From the cell containing the given text, extract its center point as (x, y) coordinate. 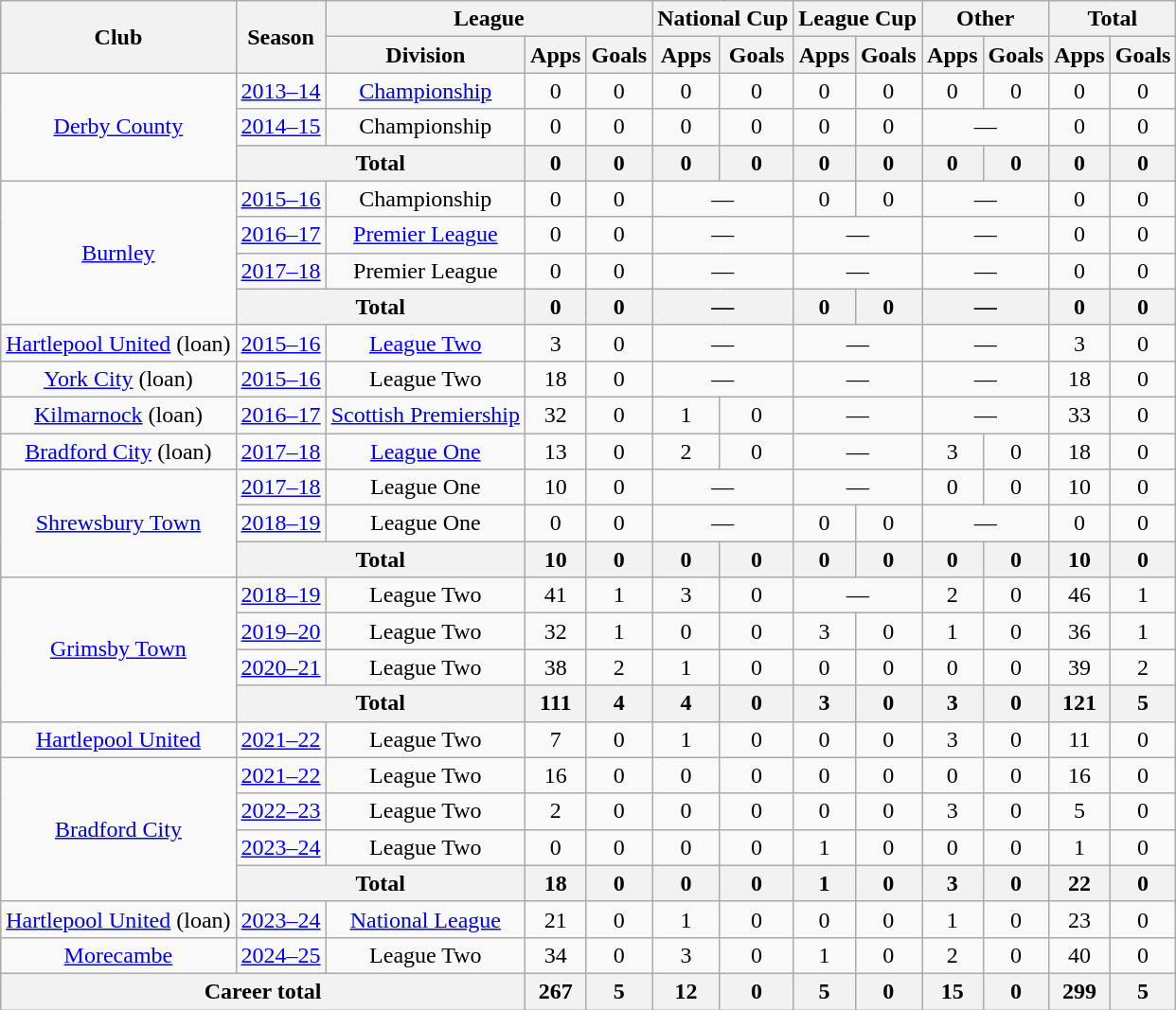
Season (280, 37)
Other (986, 19)
13 (556, 452)
Derby County (118, 127)
Hartlepool United (118, 739)
11 (1079, 739)
Shrewsbury Town (118, 523)
23 (1079, 919)
2019–20 (280, 631)
34 (556, 955)
15 (953, 991)
21 (556, 919)
12 (686, 991)
36 (1079, 631)
39 (1079, 667)
Club (118, 37)
46 (1079, 595)
York City (loan) (118, 379)
22 (1079, 883)
2013–14 (280, 91)
Grimsby Town (118, 649)
267 (556, 991)
National League (425, 919)
Bradford City (loan) (118, 452)
2024–25 (280, 955)
7 (556, 739)
Morecambe (118, 955)
Scottish Premiership (425, 415)
299 (1079, 991)
League (489, 19)
2020–21 (280, 667)
41 (556, 595)
121 (1079, 703)
38 (556, 667)
Burnley (118, 253)
Division (425, 55)
111 (556, 703)
Bradford City (118, 829)
2014–15 (280, 127)
Career total (263, 991)
National Cup (723, 19)
33 (1079, 415)
League Cup (858, 19)
Kilmarnock (loan) (118, 415)
40 (1079, 955)
2022–23 (280, 811)
